From the cell containing the given text, extract its center point as (x, y) coordinate. 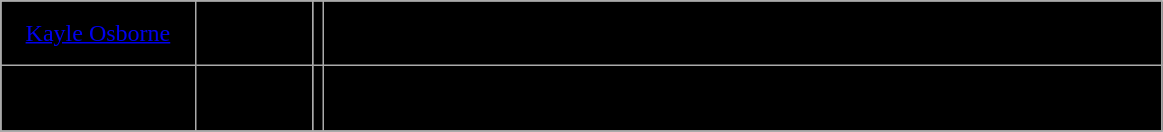
Forward (254, 98)
Kalty Kaltounkova (98, 98)
Won a 2018 NEPSAC Championship with Vermont AcademyNamed Czech Republic's MVP at the 2018 IIHF World Championship (743, 98)
Served as an assistant captain for the PWHL's Ottawa Lady SenatorsCaptured a silver medal with Canada at the IIHF U18 Women's World Championships (743, 34)
Goaltender (254, 34)
Kayle Osborne (98, 34)
